Determine the (X, Y) coordinate at the center of the cell enclosing the given text.  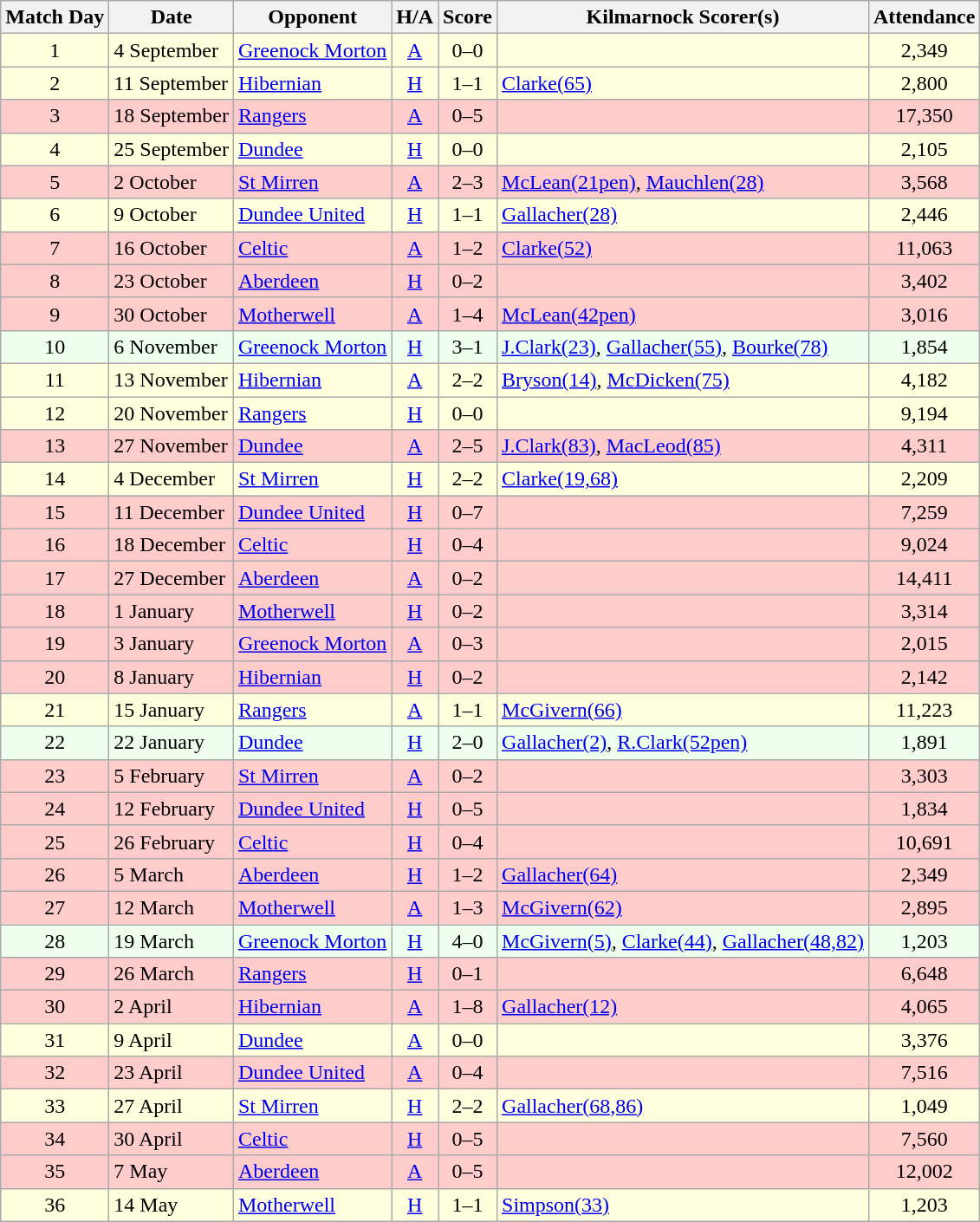
McGivern(5), Clarke(44), Gallacher(48,82) (683, 940)
2–3 (468, 182)
18 December (172, 545)
34 (55, 1139)
11 September (172, 83)
16 October (172, 248)
17,350 (924, 116)
9,194 (924, 413)
21 (55, 710)
11,223 (924, 710)
3,314 (924, 611)
2,209 (924, 479)
22 (55, 743)
7 May (172, 1172)
4–0 (468, 940)
McLean(21pen), Mauchlen(28) (683, 182)
19 (55, 644)
1 January (172, 611)
4,065 (924, 1007)
15 (55, 512)
4,182 (924, 380)
23 April (172, 1073)
11,063 (924, 248)
7,259 (924, 512)
8 January (172, 677)
13 (55, 446)
0–1 (468, 974)
9 April (172, 1040)
McLean(42pen) (683, 314)
5 (55, 182)
27 December (172, 578)
Kilmarnock Scorer(s) (683, 17)
7,516 (924, 1073)
McGivern(62) (683, 907)
18 (55, 611)
0–3 (468, 644)
11 December (172, 512)
15 January (172, 710)
12,002 (924, 1172)
20 November (172, 413)
2,446 (924, 215)
1–3 (468, 907)
2,142 (924, 677)
30 April (172, 1139)
Opponent (312, 17)
1,891 (924, 743)
9 October (172, 215)
Clarke(65) (683, 83)
29 (55, 974)
Gallacher(2), R.Clark(52pen) (683, 743)
Gallacher(68,86) (683, 1106)
4 September (172, 50)
2 (55, 83)
3,376 (924, 1040)
6 (55, 215)
12 February (172, 809)
3,016 (924, 314)
Match Day (55, 17)
4 (55, 149)
3,402 (924, 281)
7 (55, 248)
26 February (172, 842)
14,411 (924, 578)
27 April (172, 1106)
18 September (172, 116)
Bryson(14), McDicken(75) (683, 380)
5 March (172, 874)
2,015 (924, 644)
1–4 (468, 314)
McGivern(66) (683, 710)
23 (55, 776)
17 (55, 578)
19 March (172, 940)
28 (55, 940)
24 (55, 809)
27 November (172, 446)
H/A (415, 17)
9 (55, 314)
35 (55, 1172)
3–1 (468, 347)
3 January (172, 644)
0–7 (468, 512)
Date (172, 17)
4 December (172, 479)
30 (55, 1007)
9,024 (924, 545)
Gallacher(12) (683, 1007)
2 April (172, 1007)
1,049 (924, 1106)
2,105 (924, 149)
J.Clark(23), Gallacher(55), Bourke(78) (683, 347)
3 (55, 116)
3,303 (924, 776)
6 November (172, 347)
10,691 (924, 842)
Clarke(52) (683, 248)
16 (55, 545)
20 (55, 677)
14 May (172, 1205)
30 October (172, 314)
13 November (172, 380)
26 (55, 874)
11 (55, 380)
3,568 (924, 182)
Attendance (924, 17)
2,895 (924, 907)
23 October (172, 281)
Score (468, 17)
Gallacher(64) (683, 874)
2 October (172, 182)
32 (55, 1073)
Clarke(19,68) (683, 479)
4,311 (924, 446)
J.Clark(83), MacLeod(85) (683, 446)
26 March (172, 974)
Simpson(33) (683, 1205)
1,834 (924, 809)
22 January (172, 743)
33 (55, 1106)
2–5 (468, 446)
8 (55, 281)
5 February (172, 776)
12 (55, 413)
25 (55, 842)
2–0 (468, 743)
27 (55, 907)
1 (55, 50)
25 September (172, 149)
12 March (172, 907)
31 (55, 1040)
14 (55, 479)
2,800 (924, 83)
1,854 (924, 347)
36 (55, 1205)
10 (55, 347)
1–8 (468, 1007)
7,560 (924, 1139)
6,648 (924, 974)
Gallacher(28) (683, 215)
